From the cell containing the given text, extract its center point as (x, y) coordinate. 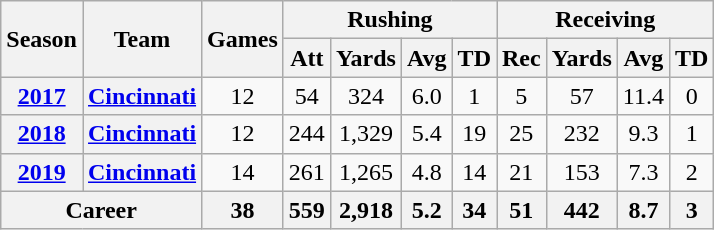
8.7 (643, 210)
9.3 (643, 134)
25 (521, 134)
2017 (42, 96)
5 (521, 96)
5.4 (426, 134)
559 (306, 210)
Season (42, 39)
54 (306, 96)
11.4 (643, 96)
5.2 (426, 210)
Att (306, 58)
Career (102, 210)
4.8 (426, 172)
19 (474, 134)
442 (582, 210)
0 (691, 96)
34 (474, 210)
261 (306, 172)
3 (691, 210)
Games (243, 39)
324 (366, 96)
153 (582, 172)
51 (521, 210)
244 (306, 134)
2 (691, 172)
2,918 (366, 210)
1,265 (366, 172)
Rec (521, 58)
232 (582, 134)
Rushing (390, 20)
7.3 (643, 172)
Team (142, 39)
6.0 (426, 96)
38 (243, 210)
Receiving (604, 20)
1,329 (366, 134)
57 (582, 96)
2019 (42, 172)
21 (521, 172)
2018 (42, 134)
